Return (X, Y) of the center of cell containing provided text 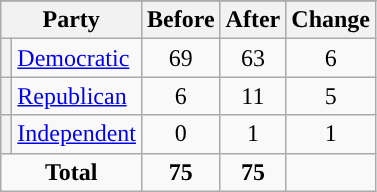
11 (253, 96)
Before (180, 20)
After (253, 20)
Independent (77, 134)
Change (331, 20)
5 (331, 96)
0 (180, 134)
Total (72, 172)
Party (72, 20)
Democratic (77, 58)
Republican (77, 96)
63 (253, 58)
69 (180, 58)
